Scan for the cell matching the given text and deliver its [x, y] coordinate at center. 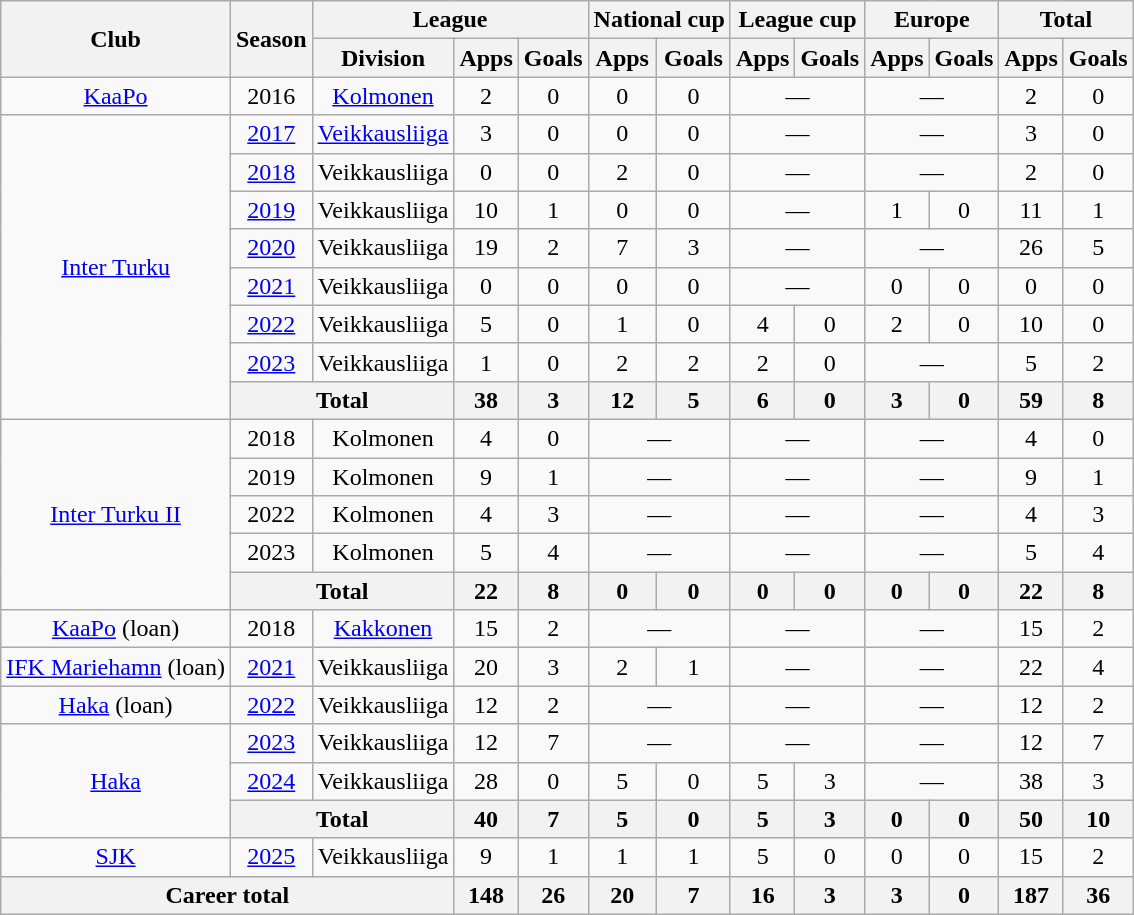
2020 [271, 248]
2025 [271, 857]
6 [762, 400]
Division [383, 58]
Haka [116, 781]
League [450, 20]
2017 [271, 134]
50 [1031, 819]
148 [486, 895]
Club [116, 39]
KaaPo (loan) [116, 629]
League cup [797, 20]
16 [762, 895]
Season [271, 39]
40 [486, 819]
19 [486, 248]
KaaPo [116, 96]
Career total [228, 895]
Inter Turku [116, 267]
Europe [932, 20]
2016 [271, 96]
36 [1098, 895]
11 [1031, 210]
187 [1031, 895]
SJK [116, 857]
59 [1031, 400]
2024 [271, 781]
IFK Mariehamn (loan) [116, 667]
28 [486, 781]
Kakkonen [383, 629]
Inter Turku II [116, 514]
National cup [659, 20]
Haka (loan) [116, 705]
